Determine the [X, Y] coordinate at the center of the cell enclosing the given text.  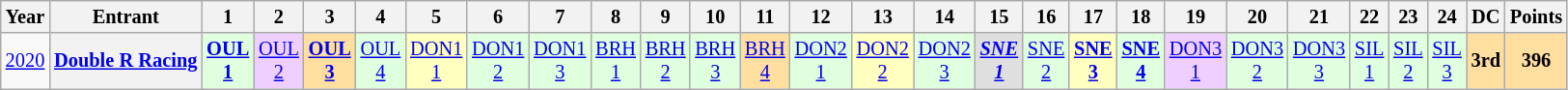
21 [1319, 16]
SIL1 [1369, 61]
9 [666, 16]
SNE4 [1141, 61]
Double R Racing [125, 61]
DON32 [1257, 61]
DON33 [1319, 61]
OUL4 [381, 61]
Year [25, 16]
BRH4 [765, 61]
17 [1092, 16]
DON23 [945, 61]
3 [330, 16]
5 [436, 16]
Points [1536, 16]
8 [616, 16]
14 [945, 16]
7 [560, 16]
SIL2 [1408, 61]
22 [1369, 16]
SNE3 [1092, 61]
10 [715, 16]
DON21 [821, 61]
20 [1257, 16]
19 [1196, 16]
12 [821, 16]
13 [883, 16]
3rd [1486, 61]
SIL3 [1446, 61]
SNE1 [1000, 61]
OUL1 [228, 61]
16 [1046, 16]
18 [1141, 16]
2 [279, 16]
6 [498, 16]
396 [1536, 61]
DON31 [1196, 61]
4 [381, 16]
DON11 [436, 61]
SNE2 [1046, 61]
15 [1000, 16]
2020 [25, 61]
Entrant [125, 16]
OUL2 [279, 61]
BRH3 [715, 61]
23 [1408, 16]
BRH2 [666, 61]
1 [228, 16]
DC [1486, 16]
DON12 [498, 61]
BRH1 [616, 61]
DON13 [560, 61]
24 [1446, 16]
OUL3 [330, 61]
DON22 [883, 61]
11 [765, 16]
